For the text-containing cell, return its midpoint in (x, y) coordinate format. 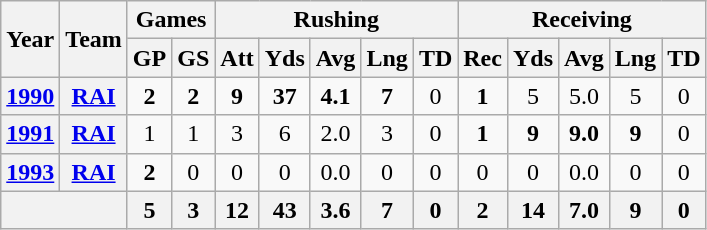
9.0 (584, 134)
4.1 (336, 96)
Att (237, 58)
3.6 (336, 210)
5.0 (584, 96)
6 (284, 134)
Rec (483, 58)
43 (284, 210)
Rushing (336, 20)
1991 (30, 134)
Year (30, 39)
Receiving (582, 20)
Games (170, 20)
12 (237, 210)
1993 (30, 172)
1990 (30, 96)
Team (94, 39)
2.0 (336, 134)
14 (532, 210)
GS (194, 58)
7.0 (584, 210)
GP (149, 58)
37 (284, 96)
